Provide the [X, Y] coordinate of the cell's center where the given text is located.  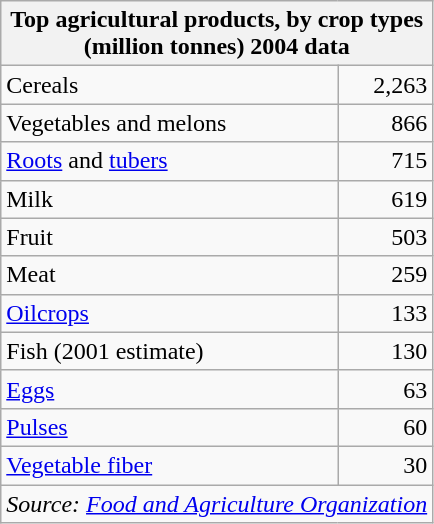
Oilcrops [170, 313]
503 [386, 237]
130 [386, 351]
Eggs [170, 389]
Roots and tubers [170, 161]
Milk [170, 199]
715 [386, 161]
Fruit [170, 237]
30 [386, 465]
63 [386, 389]
Fish (2001 estimate) [170, 351]
Vegetables and melons [170, 123]
Meat [170, 275]
133 [386, 313]
619 [386, 199]
Pulses [170, 427]
2,263 [386, 85]
Source: Food and Agriculture Organization [217, 503]
Vegetable fiber [170, 465]
60 [386, 427]
866 [386, 123]
259 [386, 275]
Top agricultural products, by crop types (million tonnes) 2004 data [217, 34]
Cereals [170, 85]
